Search for the cell housing the specified text and yield its [X, Y] center coordinate. 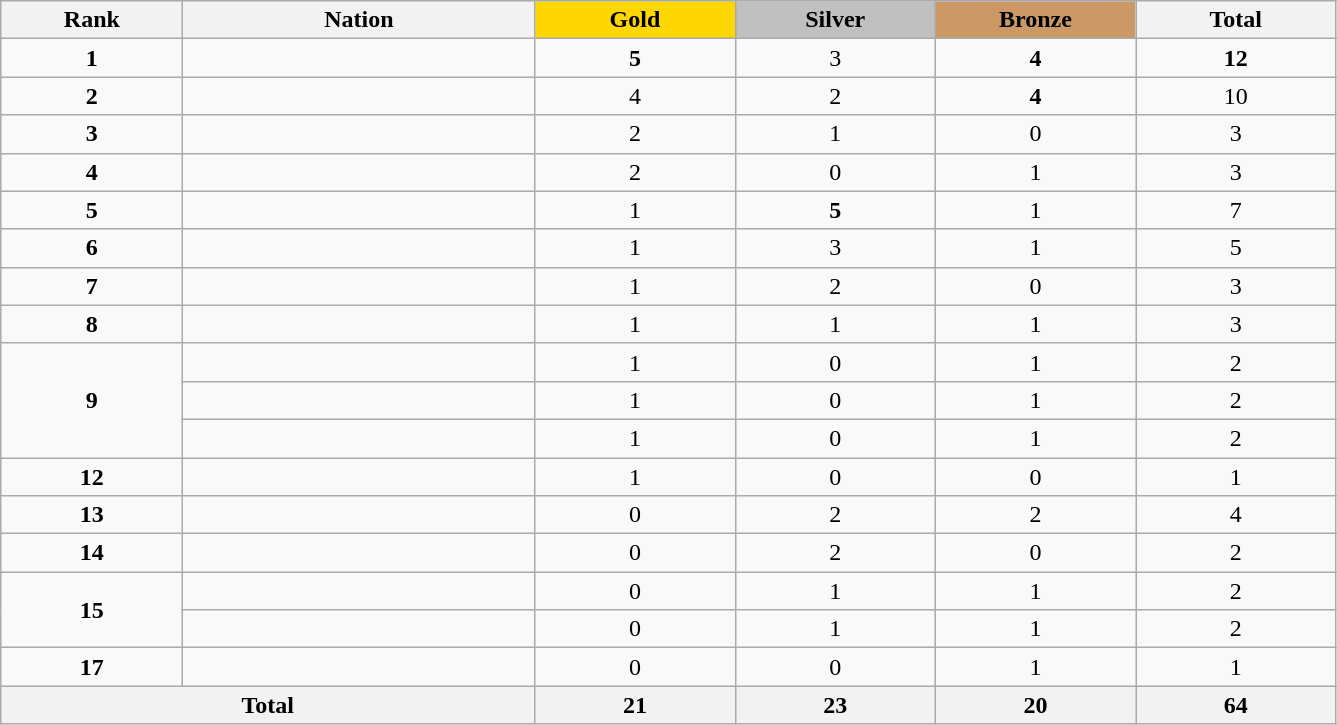
21 [635, 705]
15 [92, 610]
64 [1236, 705]
6 [92, 248]
9 [92, 400]
14 [92, 553]
Rank [92, 20]
13 [92, 515]
23 [835, 705]
17 [92, 667]
Nation [359, 20]
20 [1035, 705]
Bronze [1035, 20]
8 [92, 324]
10 [1236, 96]
Silver [835, 20]
Gold [635, 20]
